Extract the [X, Y] coordinate from the center of the cell holding the provided text.  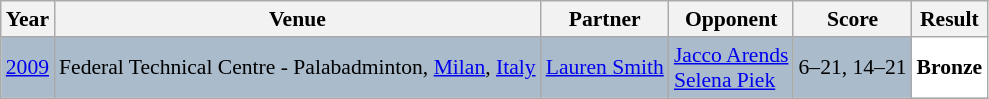
Federal Technical Centre - Palabadminton, Milan, Italy [298, 68]
Lauren Smith [605, 68]
2009 [28, 68]
Year [28, 19]
Opponent [732, 19]
Score [852, 19]
6–21, 14–21 [852, 68]
Venue [298, 19]
Bronze [950, 68]
Jacco Arends Selena Piek [732, 68]
Partner [605, 19]
Result [950, 19]
